Return (X, Y) of the center of cell containing provided text 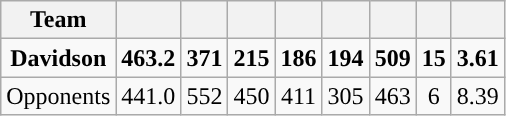
305 (346, 96)
509 (392, 58)
3.61 (478, 58)
441.0 (148, 96)
Opponents (58, 96)
552 (204, 96)
186 (298, 58)
371 (204, 58)
Team (58, 20)
411 (298, 96)
194 (346, 58)
8.39 (478, 96)
215 (252, 58)
Davidson (58, 58)
15 (434, 58)
463.2 (148, 58)
6 (434, 96)
450 (252, 96)
463 (392, 96)
